Detect which cell encompasses the target text, then output its (x, y) center coordinate. 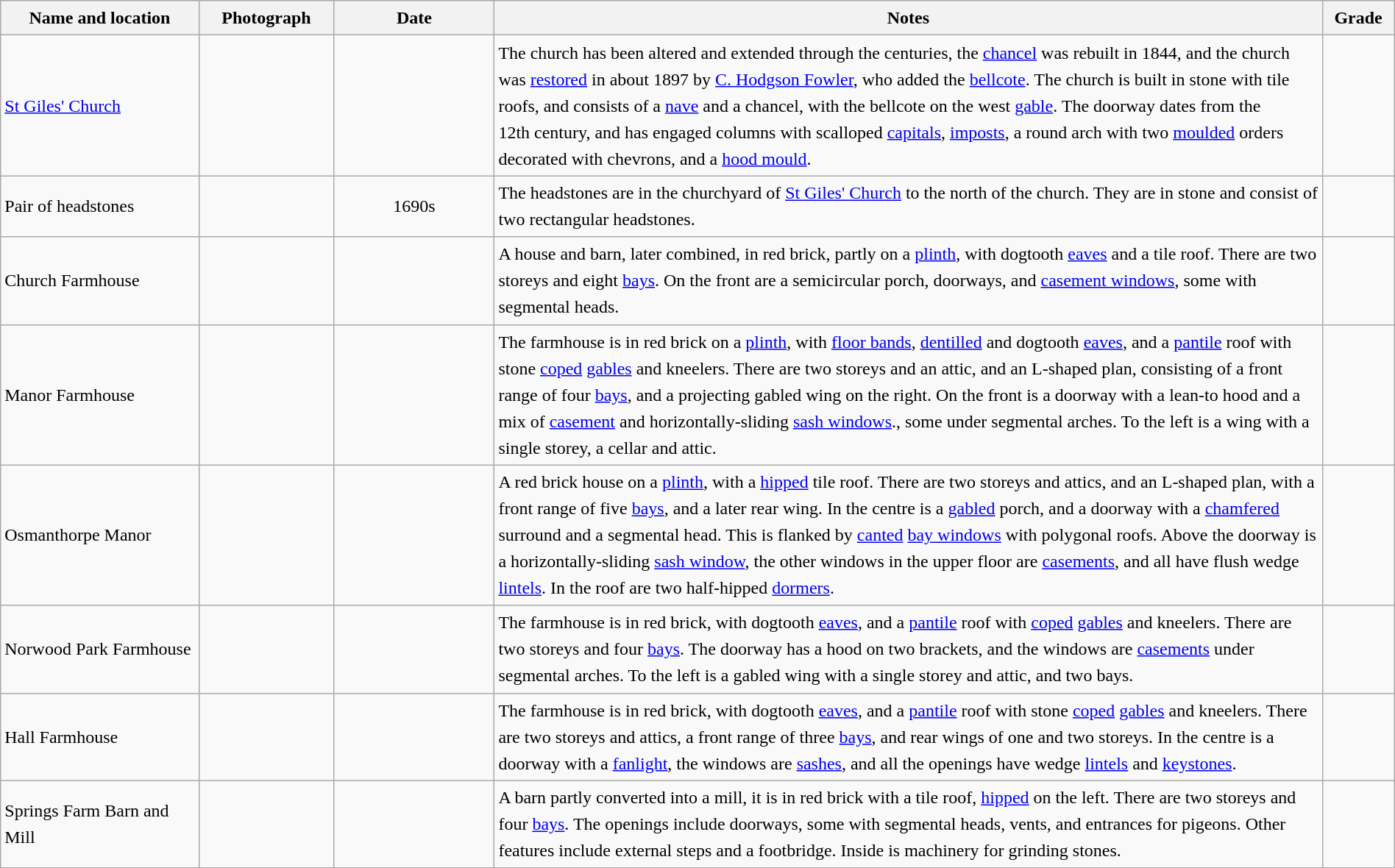
Norwood Park Farmhouse (100, 649)
Grade (1358, 18)
Church Farmhouse (100, 281)
Name and location (100, 18)
1690s (414, 206)
Manor Farmhouse (100, 394)
Date (414, 18)
Springs Farm Barn and Mill (100, 824)
Notes (908, 18)
Hall Farmhouse (100, 737)
Photograph (266, 18)
St Giles' Church (100, 106)
Pair of headstones (100, 206)
The headstones are in the churchyard of St Giles' Church to the north of the church. They are in stone and consist of two rectangular headstones. (908, 206)
Osmanthorpe Manor (100, 536)
